Extract the (X, Y) coordinate from the center of the cell holding the provided text.  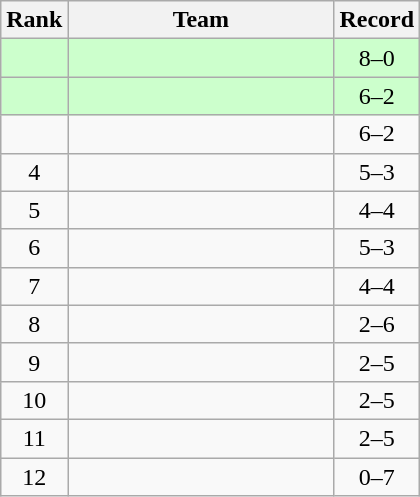
Team (201, 20)
12 (34, 477)
10 (34, 400)
11 (34, 438)
Record (377, 20)
2–6 (377, 324)
8 (34, 324)
Rank (34, 20)
9 (34, 362)
0–7 (377, 477)
6 (34, 248)
7 (34, 286)
4 (34, 172)
8–0 (377, 58)
5 (34, 210)
